Search for the cell housing the specified text and yield its (X, Y) center coordinate. 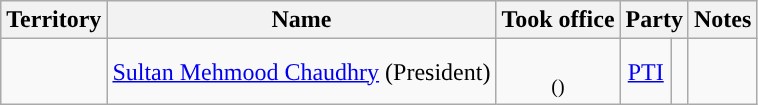
Sultan Mehmood Chaudhry (President) (302, 72)
Party (654, 20)
Territory (54, 20)
PTI (646, 72)
Took office (558, 20)
Notes (722, 20)
Name (302, 20)
() (558, 72)
